Output the (x, y) coordinate of the center of the cell containing the given text.  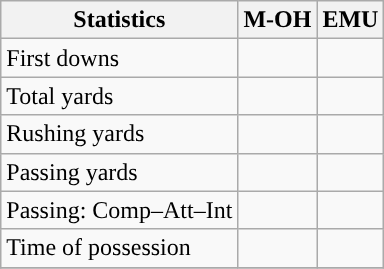
Passing: Comp–Att–Int (120, 210)
M-OH (278, 20)
Rushing yards (120, 134)
Total yards (120, 96)
Passing yards (120, 172)
First downs (120, 58)
EMU (350, 20)
Statistics (120, 20)
Time of possession (120, 248)
